Search for the cell housing the specified text and yield its (x, y) center coordinate. 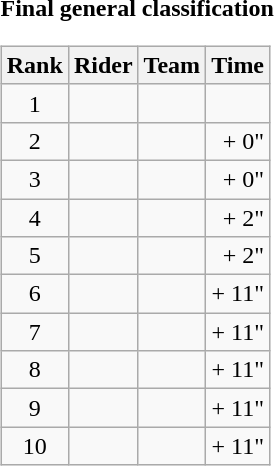
Rider (103, 65)
6 (34, 294)
3 (34, 179)
4 (34, 217)
10 (34, 446)
Team (172, 65)
7 (34, 332)
Time (238, 65)
8 (34, 370)
2 (34, 141)
9 (34, 408)
Rank (34, 65)
5 (34, 256)
1 (34, 103)
